From the cell containing the given text, extract its center point as [x, y] coordinate. 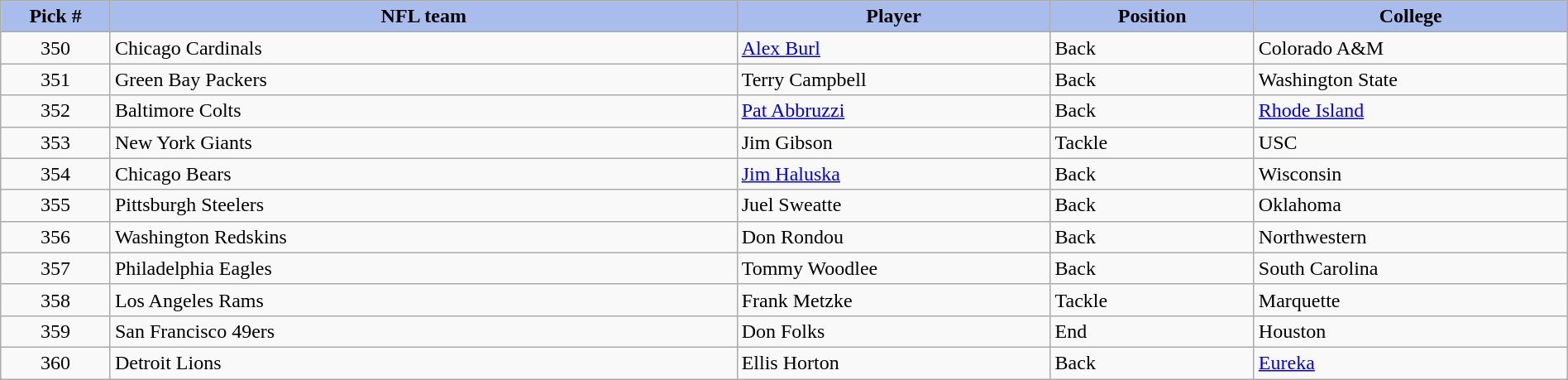
Eureka [1411, 363]
New York Giants [423, 142]
San Francisco 49ers [423, 331]
Tommy Woodlee [893, 268]
Pick # [56, 17]
College [1411, 17]
355 [56, 205]
Marquette [1411, 300]
NFL team [423, 17]
Position [1152, 17]
Green Bay Packers [423, 79]
Don Rondou [893, 237]
Washington State [1411, 79]
Pat Abbruzzi [893, 111]
Detroit Lions [423, 363]
Terry Campbell [893, 79]
359 [56, 331]
End [1152, 331]
Oklahoma [1411, 205]
357 [56, 268]
Wisconsin [1411, 174]
Player [893, 17]
356 [56, 237]
Rhode Island [1411, 111]
352 [56, 111]
353 [56, 142]
Juel Sweatte [893, 205]
Ellis Horton [893, 363]
Chicago Bears [423, 174]
Chicago Cardinals [423, 48]
Frank Metzke [893, 300]
South Carolina [1411, 268]
351 [56, 79]
Colorado A&M [1411, 48]
358 [56, 300]
Pittsburgh Steelers [423, 205]
Alex Burl [893, 48]
Houston [1411, 331]
Jim Haluska [893, 174]
354 [56, 174]
Washington Redskins [423, 237]
Northwestern [1411, 237]
Baltimore Colts [423, 111]
USC [1411, 142]
360 [56, 363]
Don Folks [893, 331]
Philadelphia Eagles [423, 268]
Jim Gibson [893, 142]
Los Angeles Rams [423, 300]
350 [56, 48]
